Return (x, y) of the center of cell containing provided text 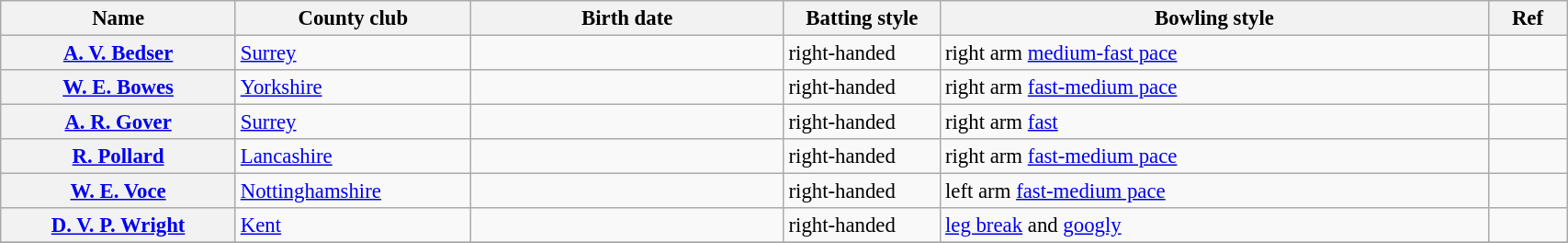
Ref (1527, 18)
Yorkshire (353, 87)
Batting style (862, 18)
Bowling style (1214, 18)
D. V. P. Wright (118, 226)
A. V. Bedser (118, 53)
right arm fast (1214, 122)
right arm medium-fast pace (1214, 53)
W. E. Bowes (118, 87)
County club (353, 18)
left arm fast-medium pace (1214, 191)
Kent (353, 226)
Name (118, 18)
Lancashire (353, 156)
R. Pollard (118, 156)
Nottinghamshire (353, 191)
Birth date (626, 18)
W. E. Voce (118, 191)
A. R. Gover (118, 122)
leg break and googly (1214, 226)
